Output the (X, Y) coordinate of the center of the cell containing the given text.  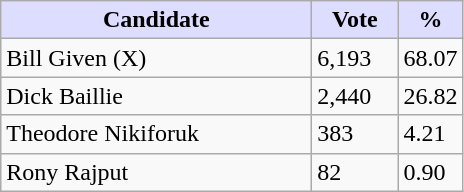
Vote (355, 20)
68.07 (430, 58)
383 (355, 134)
% (430, 20)
26.82 (430, 96)
Bill Given (X) (156, 58)
Dick Baillie (156, 96)
6,193 (355, 58)
Theodore Nikiforuk (156, 134)
0.90 (430, 172)
4.21 (430, 134)
Rony Rajput (156, 172)
Candidate (156, 20)
2,440 (355, 96)
82 (355, 172)
